Scan for the cell matching the given text and deliver its (X, Y) coordinate at center. 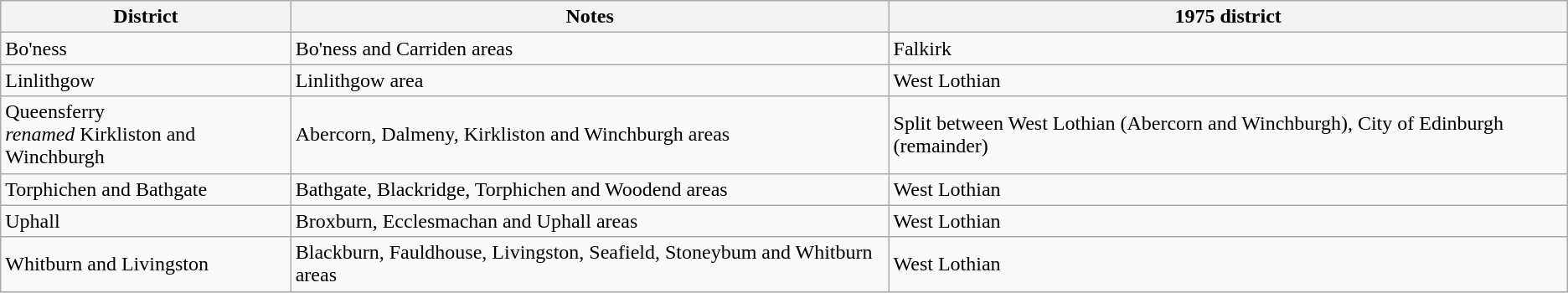
Bo'ness and Carriden areas (590, 49)
Notes (590, 17)
Torphichen and Bathgate (146, 189)
Linlithgow area (590, 80)
Falkirk (1228, 49)
Uphall (146, 221)
Split between West Lothian (Abercorn and Winchburgh), City of Edinburgh (remainder) (1228, 135)
Linlithgow (146, 80)
Abercorn, Dalmeny, Kirkliston and Winchburgh areas (590, 135)
Whitburn and Livingston (146, 265)
Blackburn, Fauldhouse, Livingston, Seafield, Stoneybum and Whitburn areas (590, 265)
1975 district (1228, 17)
Broxburn, Ecclesmachan and Uphall areas (590, 221)
Bo'ness (146, 49)
Queensferry renamed Kirkliston and Winchburgh (146, 135)
Bathgate, Blackridge, Torphichen and Woodend areas (590, 189)
District (146, 17)
